For the text-containing cell, return its midpoint in (X, Y) coordinate format. 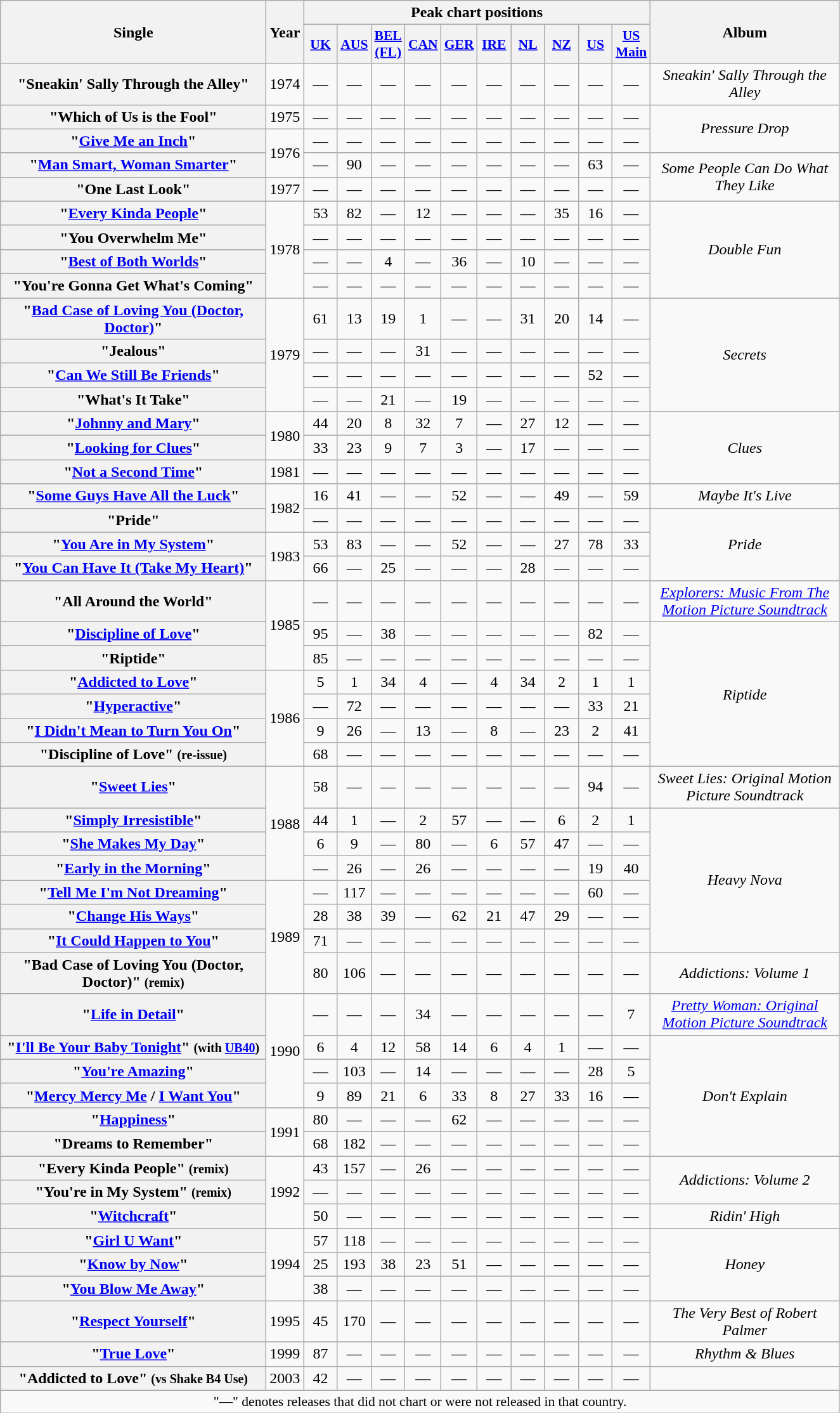
Sweet Lies: Original Motion Picture Soundtrack (744, 788)
"Some Guys Have All the Luck" (133, 496)
94 (596, 788)
"Girl U Want" (133, 1240)
"Tell Me I'm Not Dreaming" (133, 892)
36 (459, 261)
Sneakin' Sally Through the Alley (744, 84)
"It Could Happen to You" (133, 941)
51 (459, 1265)
89 (354, 1095)
"Addicted to Love" (133, 682)
32 (423, 424)
Album (744, 32)
AUS (354, 44)
"Hyperactive" (133, 706)
"Early in the Morning" (133, 868)
1990 (285, 1050)
Riptide (744, 694)
IRE (494, 44)
2003 (285, 1378)
"Respect Yourself" (133, 1322)
"Discipline of Love" (133, 634)
71 (321, 941)
1980 (285, 436)
43 (321, 1168)
60 (596, 892)
Single (133, 32)
49 (562, 496)
"I'll Be Your Baby Tonight" (with UB40) (133, 1047)
1982 (285, 508)
17 (527, 448)
"Sweet Lies" (133, 788)
117 (354, 892)
"Give Me an Inch" (133, 141)
72 (354, 706)
Honey (744, 1265)
Rhythm & Blues (744, 1354)
"She Makes My Day" (133, 844)
45 (321, 1322)
"Johnny and Mary" (133, 424)
NL (527, 44)
118 (354, 1240)
Double Fun (744, 249)
"One Last Look" (133, 189)
"Dreams to Remember" (133, 1143)
"Simply Irresistible" (133, 820)
BEL (FL) (388, 44)
1988 (285, 823)
10 (527, 261)
193 (354, 1265)
"Discipline of Love" (re-issue) (133, 755)
NZ (562, 44)
1983 (285, 556)
"Addicted to Love" (vs Shake B4 Use) (133, 1378)
63 (596, 165)
1999 (285, 1354)
1978 (285, 249)
"Every Kinda People" (133, 213)
"Sneakin' Sally Through the Alley" (133, 84)
"You're Amazing" (133, 1071)
"What's It Take" (133, 400)
"Happiness" (133, 1119)
1974 (285, 84)
50 (321, 1216)
"—" denotes releases that did not chart or were not released in that country. (420, 1402)
"Looking for Clues" (133, 448)
The Very Best of Robert Palmer (744, 1322)
1989 (285, 937)
61 (321, 318)
Secrets (744, 355)
90 (354, 165)
Explorers: Music From The Motion Picture Soundtrack (744, 601)
"You Can Have It (Take My Heart)" (133, 568)
1977 (285, 189)
170 (354, 1322)
"You Blow Me Away" (133, 1289)
1992 (285, 1192)
1986 (285, 718)
Maybe It's Live (744, 496)
"True Love" (133, 1354)
103 (354, 1071)
Don't Explain (744, 1095)
"Riptide" (133, 658)
"Every Kinda People" (remix) (133, 1168)
42 (321, 1378)
1995 (285, 1322)
"Witchcraft" (133, 1216)
39 (388, 916)
40 (631, 868)
1991 (285, 1131)
1994 (285, 1265)
Heavy Nova (744, 880)
"Bad Case of Loving You (Doctor, Doctor)" (133, 318)
Pressure Drop (744, 129)
"Change His Ways" (133, 916)
Some People Can Do What They Like (744, 177)
US (596, 44)
Ridin' High (744, 1216)
Peak chart positions (477, 13)
1976 (285, 153)
87 (321, 1354)
"Know by Now" (133, 1265)
35 (562, 213)
29 (562, 916)
CAN (423, 44)
"Can We Still Be Friends" (133, 375)
1979 (285, 355)
"Jealous" (133, 351)
95 (321, 634)
"All Around the World" (133, 601)
Addictions: Volume 1 (744, 973)
Year (285, 32)
US Main (631, 44)
"Not a Second Time" (133, 472)
"Life in Detail" (133, 1015)
"You Are in My System" (133, 544)
1975 (285, 117)
3 (459, 448)
"Pride" (133, 520)
"Bad Case of Loving You (Doctor, Doctor)" (remix) (133, 973)
66 (321, 568)
UK (321, 44)
Clues (744, 448)
83 (354, 544)
1981 (285, 472)
182 (354, 1143)
"You're Gonna Get What's Coming" (133, 285)
"I Didn't Mean to Turn You On" (133, 730)
59 (631, 496)
78 (596, 544)
Addictions: Volume 2 (744, 1180)
"You Overwhelm Me" (133, 237)
85 (321, 658)
GER (459, 44)
"You're in My System" (remix) (133, 1192)
"Mercy Mercy Me / I Want You" (133, 1095)
Pride (744, 544)
Pretty Woman: Original Motion Picture Soundtrack (744, 1015)
106 (354, 973)
157 (354, 1168)
"Man Smart, Woman Smarter" (133, 165)
"Best of Both Worlds" (133, 261)
"Which of Us is the Fool" (133, 117)
1985 (285, 625)
